Return the (x, y) coordinate for the center point of the cell that contains the specified text.  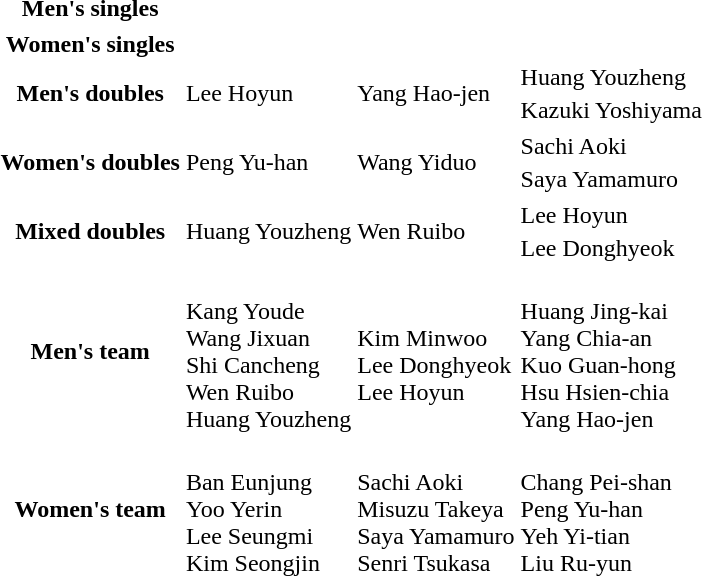
Lee Hoyun (268, 94)
Yang Hao-jen (436, 94)
Kim MinwooLee DonghyeokLee Hoyun (436, 352)
Peng Yu-han (268, 162)
Huang Youzheng (268, 232)
Wang Yiduo (436, 162)
Wen Ruibo (436, 232)
Kang YoudeWang JixuanShi CanchengWen RuiboHuang Youzheng (268, 352)
